Locate the cell with the specified text and output its (x, y) center coordinate. 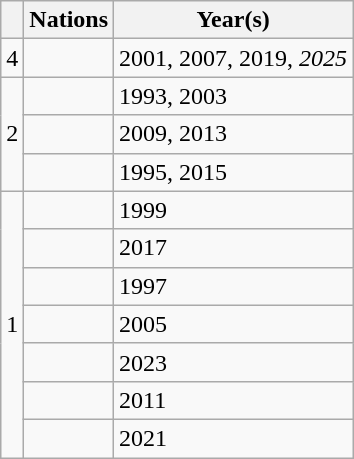
Year(s) (234, 20)
1995, 2015 (234, 172)
1997 (234, 286)
2011 (234, 400)
2 (12, 134)
1999 (234, 210)
1993, 2003 (234, 96)
2017 (234, 248)
2009, 2013 (234, 134)
2023 (234, 362)
2001, 2007, 2019, 2025 (234, 58)
2021 (234, 438)
Nations (69, 20)
4 (12, 58)
2005 (234, 324)
1 (12, 324)
